Determine the (x, y) coordinate at the center of the cell enclosing the given text.  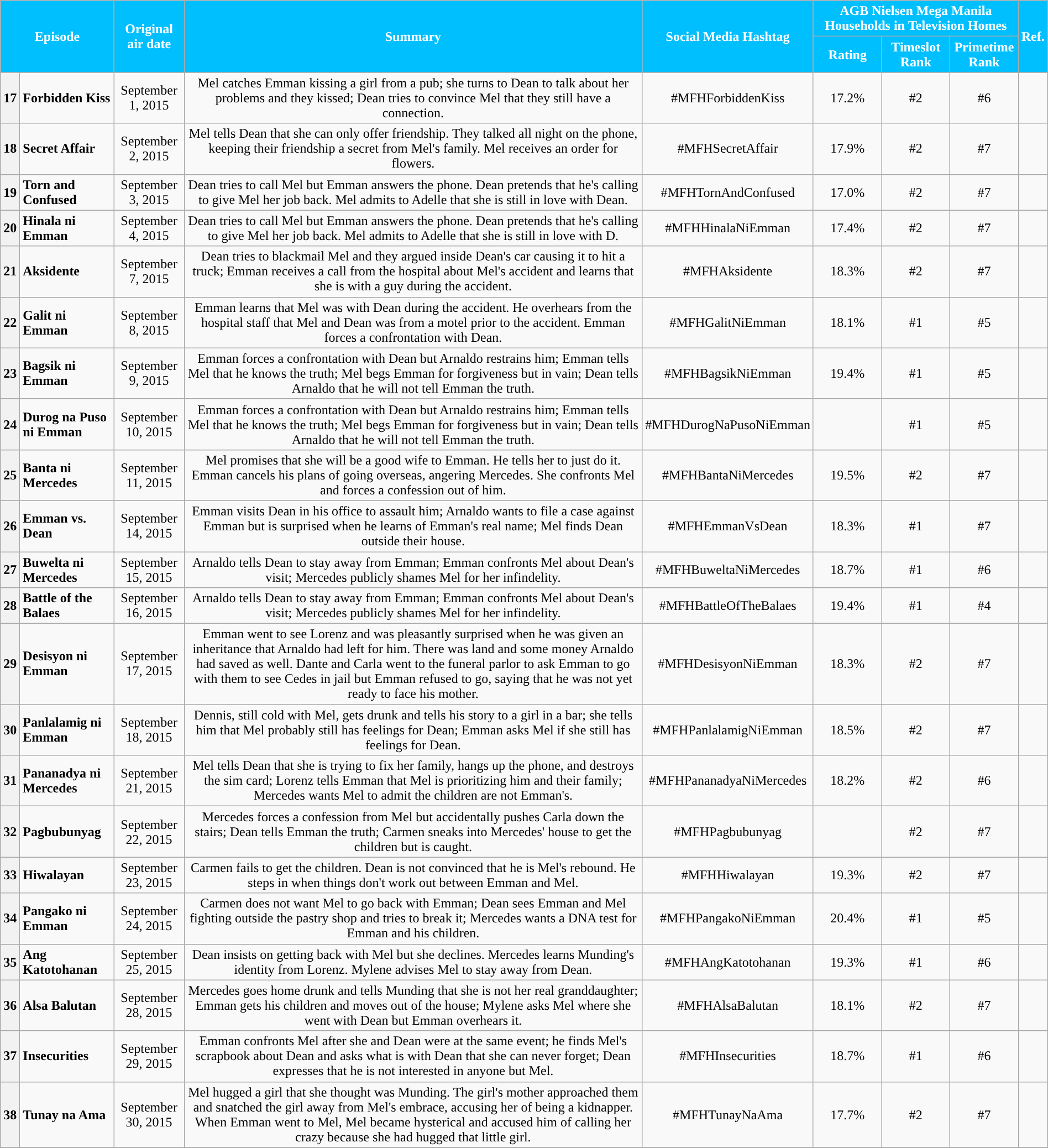
Hiwalayan (67, 875)
24 (10, 424)
#MFHAngKatotohanan (728, 962)
20.4% (847, 919)
September 16, 2015 (149, 606)
Banta ni Mercedes (67, 475)
38 (10, 1115)
Ang Katotohanan (67, 962)
Primetime Rank (984, 54)
Secret Affair (67, 149)
19 (10, 192)
#MFHSecretAffair (728, 149)
September 15, 2015 (149, 570)
September 4, 2015 (149, 228)
28 (10, 606)
#MFHDurogNaPusoNiEmman (728, 424)
September 18, 2015 (149, 730)
#MFHForbiddenKiss (728, 98)
#MFHGalitNiEmman (728, 322)
Panlalamig ni Emman (67, 730)
September 2, 2015 (149, 149)
18.2% (847, 781)
September 3, 2015 (149, 192)
26 (10, 526)
September 25, 2015 (149, 962)
Galit ni Emman (67, 322)
17.2% (847, 98)
33 (10, 875)
#MFHEmmanVsDean (728, 526)
September 22, 2015 (149, 832)
September 23, 2015 (149, 875)
23 (10, 373)
#MFHTunayNaAma (728, 1115)
#MFHAlsaBalutan (728, 1005)
Ref. (1033, 36)
Dean insists on getting back with Mel but she declines. Mercedes learns Munding's identity from Lorenz. Mylene advises Mel to stay away from Dean. (413, 962)
25 (10, 475)
Summary (413, 36)
20 (10, 228)
Rating (847, 54)
September 21, 2015 (149, 781)
September 17, 2015 (149, 664)
September 10, 2015 (149, 424)
35 (10, 962)
30 (10, 730)
#MFHPananadyaNiMercedes (728, 781)
Tunay na Ama (67, 1115)
September 30, 2015 (149, 1115)
Forbidden Kiss (67, 98)
#MFHDesisyonNiEmman (728, 664)
17.0% (847, 192)
#MFHHinalaNiEmman (728, 228)
#MFHBagsikNiEmman (728, 373)
Bagsik ni Emman (67, 373)
Pananadya ni Mercedes (67, 781)
17.7% (847, 1115)
18.5% (847, 730)
September 29, 2015 (149, 1056)
Aksidente (67, 272)
September 9, 2015 (149, 373)
#MFHPagbubunyag (728, 832)
#MFHInsecurities (728, 1056)
AGB Nielsen Mega Manila Households in Television Homes (915, 19)
Alsa Balutan (67, 1005)
19.5% (847, 475)
#MFHBattleOfTheBalaes (728, 606)
September 7, 2015 (149, 272)
Social Media Hashtag (728, 36)
34 (10, 919)
Hinala ni Emman (67, 228)
September 8, 2015 (149, 322)
#MFHBantaNiMercedes (728, 475)
Insecurities (67, 1056)
22 (10, 322)
Episode (57, 36)
Original air date (149, 36)
Emman vs. Dean (67, 526)
Pagbubunyag (67, 832)
17 (10, 98)
Torn and Confused (67, 192)
37 (10, 1056)
#MFHPanlalamigNiEmman (728, 730)
Carmen fails to get the children. Dean is not convinced that he is Mel's rebound. He steps in when things don't work out between Emman and Mel. (413, 875)
September 28, 2015 (149, 1005)
17.9% (847, 149)
Pangako ni Emman (67, 919)
Buwelta ni Mercedes (67, 570)
21 (10, 272)
September 11, 2015 (149, 475)
September 24, 2015 (149, 919)
#4 (984, 606)
#MFHTornAndConfused (728, 192)
Desisyon ni Emman (67, 664)
Battle of the Balaes (67, 606)
Timeslot Rank (916, 54)
17.4% (847, 228)
#MFHAksidente (728, 272)
September 14, 2015 (149, 526)
32 (10, 832)
#MFHBuweltaNiMercedes (728, 570)
31 (10, 781)
18 (10, 149)
29 (10, 664)
September 1, 2015 (149, 98)
#MFHHiwalayan (728, 875)
36 (10, 1005)
Durog na Puso ni Emman (67, 424)
#MFHPangakoNiEmman (728, 919)
27 (10, 570)
